Scan for the cell matching the given text and deliver its [x, y] coordinate at center. 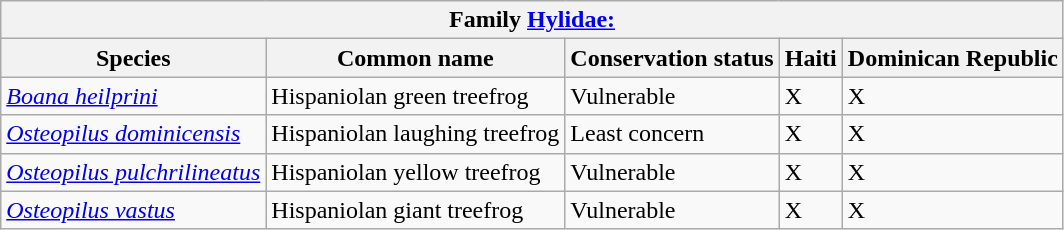
Conservation status [672, 58]
Osteopilus pulchrilineatus [134, 172]
Haiti [810, 58]
Species [134, 58]
Hispaniolan green treefrog [416, 96]
Common name [416, 58]
Osteopilus dominicensis [134, 134]
Hispaniolan laughing treefrog [416, 134]
Dominican Republic [952, 58]
Least concern [672, 134]
Hispaniolan giant treefrog [416, 210]
Boana heilprini [134, 96]
Osteopilus vastus [134, 210]
Hispaniolan yellow treefrog [416, 172]
Family Hylidae: [532, 20]
